Return (x, y) of the center of cell containing provided text 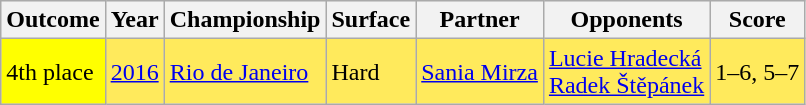
Rio de Janeiro (245, 72)
Opponents (626, 20)
Lucie Hradecká Radek Štěpánek (626, 72)
1–6, 5–7 (758, 72)
Sania Mirza (480, 72)
4th place (53, 72)
Partner (480, 20)
Surface (371, 20)
Hard (371, 72)
Championship (245, 20)
2016 (134, 72)
Score (758, 20)
Outcome (53, 20)
Year (134, 20)
